Provide the [X, Y] coordinate of the cell's center where the given text is located.  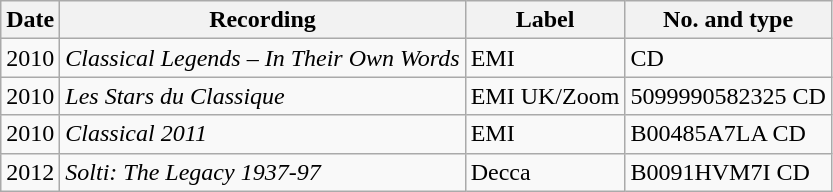
CD [728, 58]
Label [545, 20]
No. and type [728, 20]
EMI UK/Zoom [545, 96]
2012 [30, 172]
Date [30, 20]
Classical 2011 [262, 134]
Recording [262, 20]
B00485A7LA CD [728, 134]
B0091HVM7I CD [728, 172]
Classical Legends – In Their Own Words [262, 58]
Solti: The Legacy 1937-97 [262, 172]
5099990582325 CD [728, 96]
Les Stars du Classique [262, 96]
Decca [545, 172]
